Pinpoint the cell where the given text exists, returning its [x, y] midpoint coordinate. 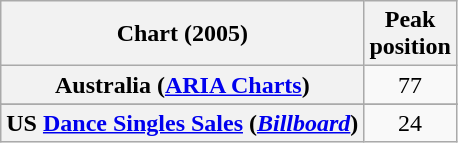
24 [410, 123]
US Dance Singles Sales (Billboard) [182, 123]
77 [410, 85]
Chart (2005) [182, 34]
Australia (ARIA Charts) [182, 85]
Peakposition [410, 34]
